Determine the [X, Y] coordinate at the center of the cell enclosing the given text.  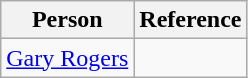
Gary Rogers [68, 58]
Person [68, 20]
Reference [190, 20]
